Return [X, Y] of the center of cell containing provided text 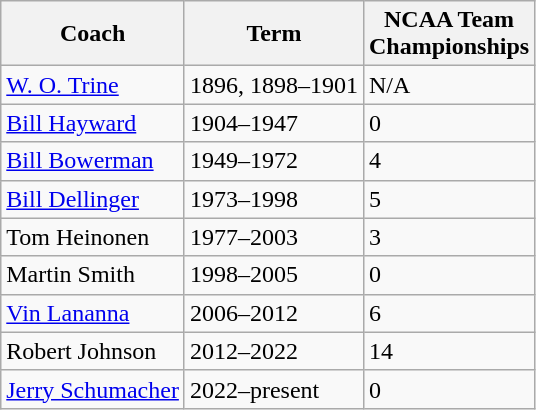
3 [448, 237]
W. O. Trine [93, 85]
Vin Lananna [93, 313]
Coach [93, 34]
Bill Dellinger [93, 199]
1904–1947 [274, 123]
1977–2003 [274, 237]
14 [448, 351]
1949–1972 [274, 161]
2022–present [274, 389]
Bill Bowerman [93, 161]
1896, 1898–1901 [274, 85]
1973–1998 [274, 199]
Bill Hayward [93, 123]
Jerry Schumacher [93, 389]
5 [448, 199]
NCAA Team Championships [448, 34]
N/A [448, 85]
4 [448, 161]
6 [448, 313]
Robert Johnson [93, 351]
2006–2012 [274, 313]
2012–2022 [274, 351]
1998–2005 [274, 275]
Tom Heinonen [93, 237]
Martin Smith [93, 275]
Term [274, 34]
